Return the (x, y) coordinate for the center point of the cell that contains the specified text.  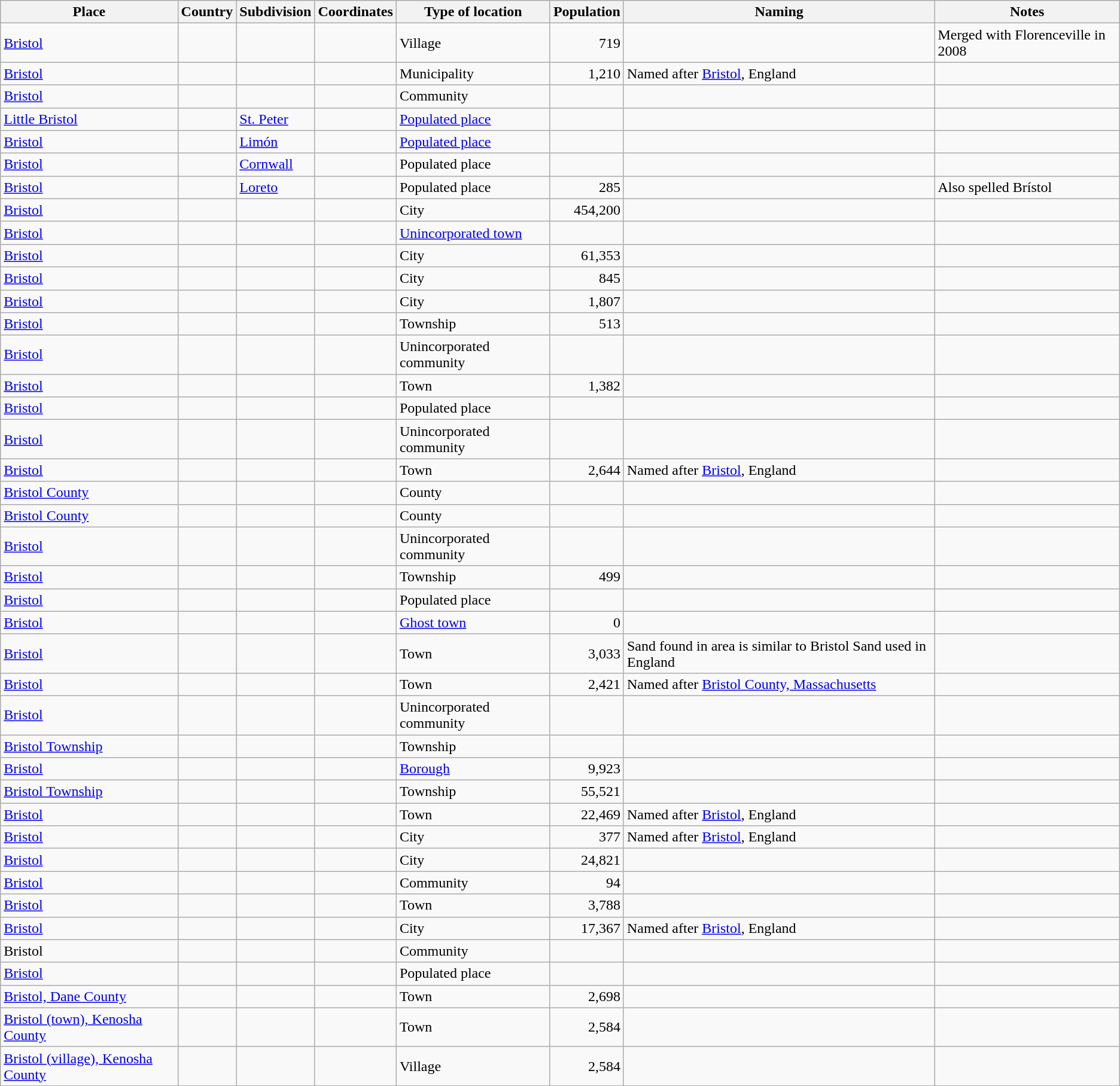
3,788 (586, 905)
Little Bristol (89, 119)
Sand found in area is similar to Bristol Sand used in England (779, 653)
Ghost town (473, 623)
2,421 (586, 684)
1,210 (586, 74)
Place (89, 12)
Merged with Florenceville in 2008 (1027, 43)
Subdivision (275, 12)
2,644 (586, 470)
Loreto (275, 187)
61,353 (586, 255)
Coordinates (355, 12)
Limón (275, 142)
24,821 (586, 860)
Naming (779, 12)
454,200 (586, 210)
Population (586, 12)
1,382 (586, 386)
719 (586, 43)
22,469 (586, 814)
845 (586, 278)
513 (586, 324)
Also spelled Brístol (1027, 187)
377 (586, 837)
Bristol (village), Kenosha County (89, 1066)
0 (586, 623)
Type of location (473, 12)
17,367 (586, 928)
Unincorporated town (473, 233)
3,033 (586, 653)
Notes (1027, 12)
Country (207, 12)
2,698 (586, 996)
Bristol (town), Kenosha County (89, 1027)
Named after Bristol County, Massachusetts (779, 684)
285 (586, 187)
Bristol, Dane County (89, 996)
Borough (473, 769)
499 (586, 577)
1,807 (586, 301)
55,521 (586, 792)
St. Peter (275, 119)
Cornwall (275, 164)
Municipality (473, 74)
9,923 (586, 769)
94 (586, 883)
